Extract the [x, y] coordinate from the center of the cell holding the provided text.  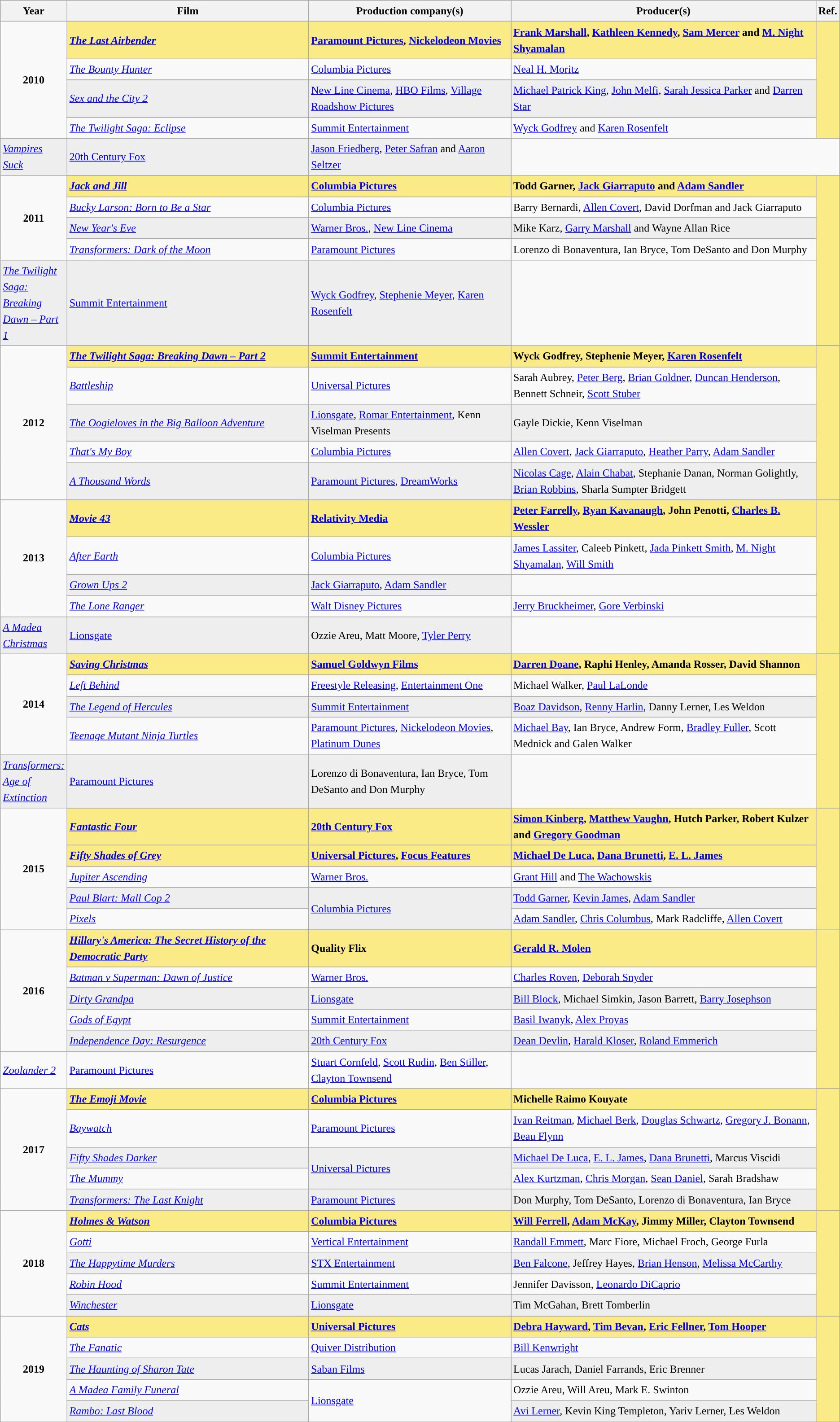
New Year's Eve [188, 228]
Charles Roven, Deborah Snyder [664, 977]
Boaz Davidson, Renny Harlin, Danny Lerner, Les Weldon [664, 706]
Wyck Godfrey and Karen Rosenfelt [664, 127]
Tim McGahan, Brett Tomberlin [664, 1306]
Randall Emmett, Marc Fiore, Michael Froch, George Furla [664, 1242]
Zoolander 2 [34, 1070]
Transformers: Age of Extinction [34, 781]
Peter Farrelly, Ryan Kavanaugh, John Penotti, Charles B. Wessler [664, 519]
Winchester [188, 1306]
Baywatch [188, 1128]
Paul Blart: Mall Cop 2 [188, 898]
Movie 43 [188, 519]
Film [188, 11]
Relativity Media [410, 519]
Robin Hood [188, 1284]
Michael De Luca, Dana Brunetti, E. L. James [664, 855]
Mike Karz, Garry Marshall and Wayne Allan Rice [664, 228]
Cats [188, 1326]
Pixels [188, 919]
Ivan Reitman, Michael Berk, Douglas Schwartz, Gregory J. Bonann, Beau Flynn [664, 1128]
Grant Hill and The Wachowskis [664, 877]
The Last Airbender [188, 40]
New Line Cinema, HBO Films, Village Roadshow Pictures [410, 99]
2014 [34, 704]
Producer(s) [664, 11]
Independence Day: Resurgence [188, 1041]
The Haunting of Sharon Tate [188, 1369]
Don Murphy, Tom DeSanto, Lorenzo di Bonaventura, Ian Bryce [664, 1200]
Frank Marshall, Kathleen Kennedy, Sam Mercer and M. Night Shyamalan [664, 40]
The Oogieloves in the Big Balloon Adventure [188, 423]
Michelle Raimo Kouyate [664, 1099]
Production company(s) [410, 11]
The Mummy [188, 1178]
Samuel Goldwyn Films [410, 664]
Michael Bay, Ian Bryce, Andrew Form, Bradley Fuller, Scott Mednick and Galen Walker [664, 736]
2013 [34, 558]
Quality Flix [410, 949]
Stuart Cornfeld, Scott Rudin, Ben Stiller, Clayton Townsend [410, 1070]
Paramount Pictures, Nickelodeon Movies, Platinum Dunes [410, 736]
2016 [34, 991]
Allen Covert, Jack Giarraputo, Heather Parry, Adam Sandler [664, 452]
The Twilight Saga: Breaking Dawn – Part 2 [188, 356]
The Happytime Murders [188, 1264]
The Twilight Saga: Breaking Dawn – Part 1 [34, 302]
2018 [34, 1263]
A Madea Family Funeral [188, 1390]
2011 [34, 218]
Left Behind [188, 686]
Avi Lerner, Kevin King Templeton, Yariv Lerner, Les Weldon [664, 1411]
Darren Doane, Raphi Henley, Amanda Rosser, David Shannon [664, 664]
Saving Christmas [188, 664]
Saban Films [410, 1369]
Todd Garner, Jack Giarraputo and Adam Sandler [664, 186]
The Bounty Hunter [188, 69]
Nicolas Cage, Alain Chabat, Stephanie Danan, Norman Golightly, Brian Robbins, Sharla Sumpter Bridgett [664, 481]
Lucas Jarach, Daniel Farrands, Eric Brenner [664, 1369]
Paramount Pictures, DreamWorks [410, 481]
Fifty Shades Darker [188, 1158]
Debra Hayward, Tim Bevan, Eric Fellner, Tom Hooper [664, 1326]
Todd Garner, Kevin James, Adam Sandler [664, 898]
Neal H. Moritz [664, 69]
Jack and Jill [188, 186]
Warner Bros., New Line Cinema [410, 228]
Walt Disney Pictures [410, 606]
Michael De Luca, E. L. James, Dana Brunetti, Marcus Viscidi [664, 1158]
Freestyle Releasing, Entertainment One [410, 686]
Michael Patrick King, John Melfi, Sarah Jessica Parker and Darren Star [664, 99]
Bill Block, Michael Simkin, Jason Barrett, Barry Josephson [664, 999]
Barry Bernardi, Allen Covert, David Dorfman and Jack Giarraputo [664, 207]
Vertical Entertainment [410, 1242]
2019 [34, 1369]
Battleship [188, 386]
Sarah Aubrey, Peter Berg, Brian Goldner, Duncan Henderson, Bennett Schneir, Scott Stuber [664, 386]
Jerry Bruckheimer, Gore Verbinski [664, 606]
Lionsgate, Romar Entertainment, Kenn Viselman Presents [410, 423]
After Earth [188, 556]
Universal Pictures, Focus Features [410, 855]
2017 [34, 1150]
2015 [34, 869]
2010 [34, 80]
Fantastic Four [188, 827]
Teenage Mutant Ninja Turtles [188, 736]
Jennifer Davisson, Leonardo DiCaprio [664, 1284]
James Lassiter, Caleeb Pinkett, Jada Pinkett Smith, M. Night Shyamalan, Will Smith [664, 556]
The Lone Ranger [188, 606]
Paramount Pictures, Nickelodeon Movies [410, 40]
Transformers: The Last Knight [188, 1200]
Jupiter Ascending [188, 877]
2012 [34, 423]
Quiver Distribution [410, 1348]
The Emoji Movie [188, 1099]
Ref. [827, 11]
Adam Sandler, Chris Columbus, Mark Radcliffe, Allen Covert [664, 919]
Ozzie Areu, Will Areu, Mark E. Swinton [664, 1390]
Ben Falcone, Jeffrey Hayes, Brian Henson, Melissa McCarthy [664, 1264]
STX Entertainment [410, 1264]
Dean Devlin, Harald Kloser, Roland Emmerich [664, 1041]
Jack Giarraputo, Adam Sandler [410, 585]
Holmes & Watson [188, 1221]
Dirty Grandpa [188, 999]
Rambo: Last Blood [188, 1411]
Gayle Dickie, Kenn Viselman [664, 423]
A Madea Christmas [34, 635]
Will Ferrell, Adam McKay, Jimmy Miller, Clayton Townsend [664, 1221]
Michael Walker, Paul LaLonde [664, 686]
Hillary's America: The Secret History of the Democratic Party [188, 949]
Fifty Shades of Grey [188, 855]
Bucky Larson: Born to Be a Star [188, 207]
Simon Kinberg, Matthew Vaughn, Hutch Parker, Robert Kulzer and Gregory Goodman [664, 827]
Alex Kurtzman, Chris Morgan, Sean Daniel, Sarah Bradshaw [664, 1178]
A Thousand Words [188, 481]
Sex and the City 2 [188, 99]
The Legend of Hercules [188, 706]
Gotti [188, 1242]
Gods of Egypt [188, 1019]
Jason Friedberg, Peter Safran and Aaron Seltzer [410, 157]
The Fanatic [188, 1348]
Vampires Suck [34, 157]
Ozzie Areu, Matt Moore, Tyler Perry [410, 635]
Bill Kenwright [664, 1348]
Gerald R. Molen [664, 949]
That's My Boy [188, 452]
Transformers: Dark of the Moon [188, 249]
Basil Iwanyk, Alex Proyas [664, 1019]
Grown Ups 2 [188, 585]
Batman v Superman: Dawn of Justice [188, 977]
The Twilight Saga: Eclipse [188, 127]
Year [34, 11]
